Capture the cell that displays the provided text and extract its (X, Y) central coordinate. 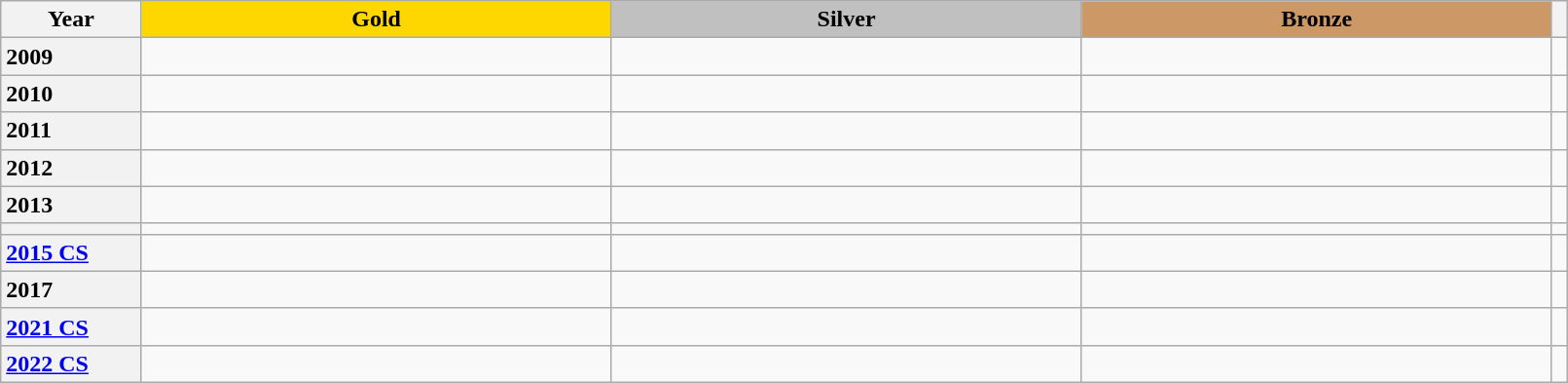
Silver (847, 19)
Year (71, 19)
2021 CS (71, 326)
2012 (71, 168)
2017 (71, 289)
2022 CS (71, 364)
2009 (71, 57)
2015 CS (71, 252)
Bronze (1316, 19)
2013 (71, 205)
2011 (71, 131)
Gold (376, 19)
2010 (71, 94)
